Provide the [x, y] coordinate of the cell's center where the given text is located.  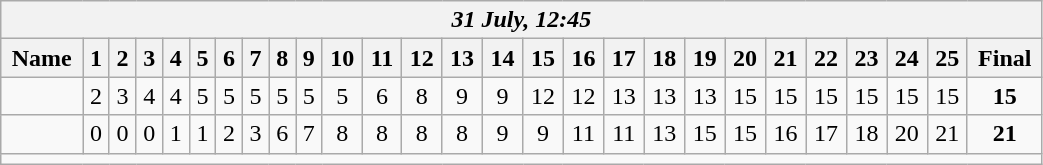
14 [502, 58]
Name [42, 58]
Final [1004, 58]
31 July, 12:45 [522, 20]
19 [704, 58]
22 [826, 58]
25 [947, 58]
10 [342, 58]
23 [866, 58]
24 [907, 58]
